Search for the cell housing the specified text and yield its [x, y] center coordinate. 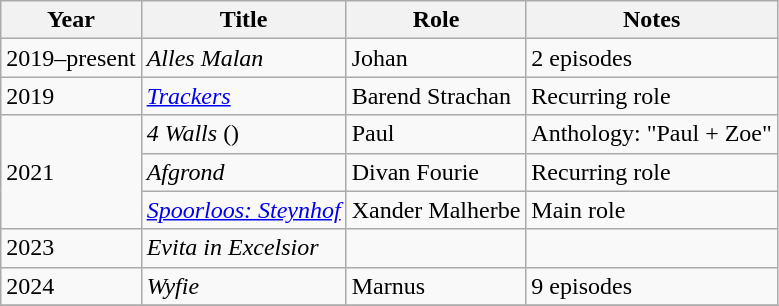
Year [71, 20]
2 episodes [652, 58]
Evita in Excelsior [244, 248]
Role [436, 20]
Trackers [244, 96]
Main role [652, 210]
9 episodes [652, 286]
2019–present [71, 58]
Divan Fourie [436, 172]
4 Walls () [244, 134]
Paul [436, 134]
2019 [71, 96]
2023 [71, 248]
Title [244, 20]
Johan [436, 58]
Notes [652, 20]
Xander Malherbe [436, 210]
Marnus [436, 286]
Wyfie [244, 286]
Anthology: "Paul + Zoe" [652, 134]
Spoorloos: Steynhof [244, 210]
2024 [71, 286]
Afgrond [244, 172]
Barend Strachan [436, 96]
2021 [71, 172]
Alles Malan [244, 58]
